Identify which cell holds the provided text, then report its (X, Y) central coordinate. 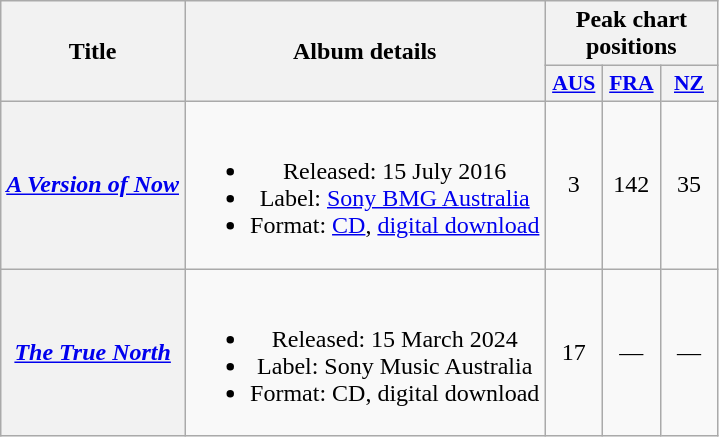
Released: 15 July 2016Label: Sony BMG AustraliaFormat: CD, digital download (365, 184)
142 (632, 184)
35 (689, 184)
A Version of Now (93, 184)
Peak chart positions (632, 34)
The True North (93, 352)
Album details (365, 52)
17 (574, 352)
Title (93, 52)
3 (574, 184)
FRA (632, 84)
AUS (574, 84)
Released: 15 March 2024Label: Sony Music AustraliaFormat: CD, digital download (365, 352)
NZ (689, 84)
